Pinpoint the cell where the given text exists, returning its [x, y] midpoint coordinate. 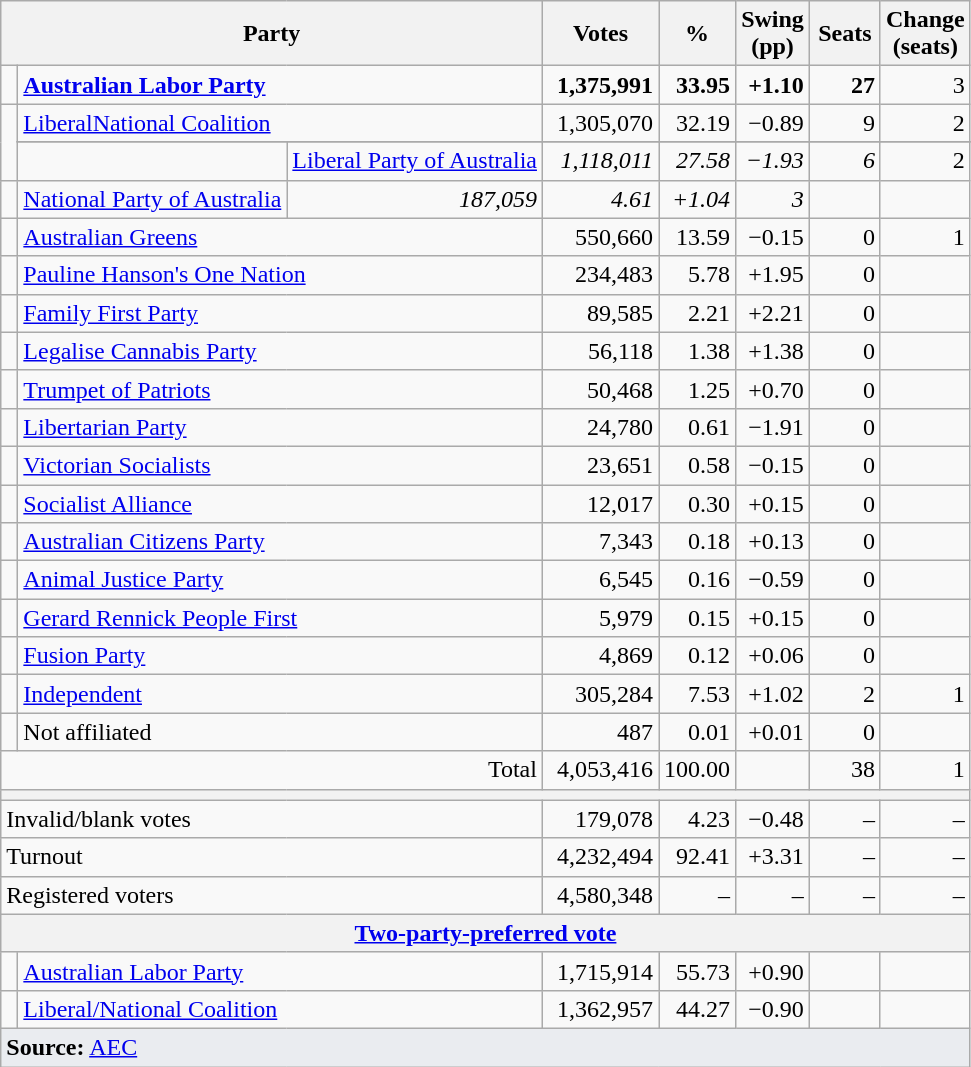
1,375,991 [600, 85]
4,232,494 [600, 857]
Not affiliated [280, 732]
7.53 [698, 694]
550,660 [600, 237]
Two-party-preferred vote [486, 933]
92.41 [698, 857]
Victorian Socialists [280, 465]
234,483 [600, 275]
4,053,416 [600, 770]
0.16 [698, 580]
4.23 [698, 819]
+1.04 [698, 199]
100.00 [698, 770]
−0.48 [773, 819]
0.58 [698, 465]
Seats [844, 34]
27 [844, 85]
0.01 [698, 732]
89,585 [600, 313]
Swing (pp) [773, 34]
+0.06 [773, 656]
0.15 [698, 618]
6,545 [600, 580]
−0.89 [773, 123]
55.73 [698, 971]
33.95 [698, 85]
Trumpet of Patriots [280, 389]
24,780 [600, 427]
Legalise Cannabis Party [280, 351]
5.78 [698, 275]
0.18 [698, 542]
179,078 [600, 819]
+2.21 [773, 313]
Independent [280, 694]
4.61 [600, 199]
6 [844, 161]
+1.95 [773, 275]
1,118,011 [600, 161]
Gerard Rennick People First [280, 618]
7,343 [600, 542]
0.61 [698, 427]
Invalid/blank votes [272, 819]
+1.02 [773, 694]
−0.59 [773, 580]
50,468 [600, 389]
Total [272, 770]
1.38 [698, 351]
+1.10 [773, 85]
1.25 [698, 389]
44.27 [698, 1009]
Liberal Party of Australia [415, 161]
+0.90 [773, 971]
487 [600, 732]
23,651 [600, 465]
LiberalNational Coalition [280, 123]
Libertarian Party [280, 427]
Animal Justice Party [280, 580]
Fusion Party [280, 656]
9 [844, 123]
Family First Party [280, 313]
187,059 [415, 199]
Source: AEC [486, 1047]
38 [844, 770]
4,869 [600, 656]
Party [272, 34]
0.30 [698, 503]
1,305,070 [600, 123]
Socialist Alliance [280, 503]
5,979 [600, 618]
−1.91 [773, 427]
4,580,348 [600, 895]
Australian Citizens Party [280, 542]
12,017 [600, 503]
−1.93 [773, 161]
Liberal/National Coalition [280, 1009]
% [698, 34]
National Party of Australia [152, 199]
−0.90 [773, 1009]
+0.01 [773, 732]
56,118 [600, 351]
13.59 [698, 237]
305,284 [600, 694]
27.58 [698, 161]
Turnout [272, 857]
1,362,957 [600, 1009]
+1.38 [773, 351]
Pauline Hanson's One Nation [280, 275]
32.19 [698, 123]
2.21 [698, 313]
+0.70 [773, 389]
Change (seats) [925, 34]
+0.13 [773, 542]
+3.31 [773, 857]
Australian Greens [280, 237]
Registered voters [272, 895]
Votes [600, 34]
1,715,914 [600, 971]
0.12 [698, 656]
